For the text-containing cell, return its midpoint in [x, y] coordinate format. 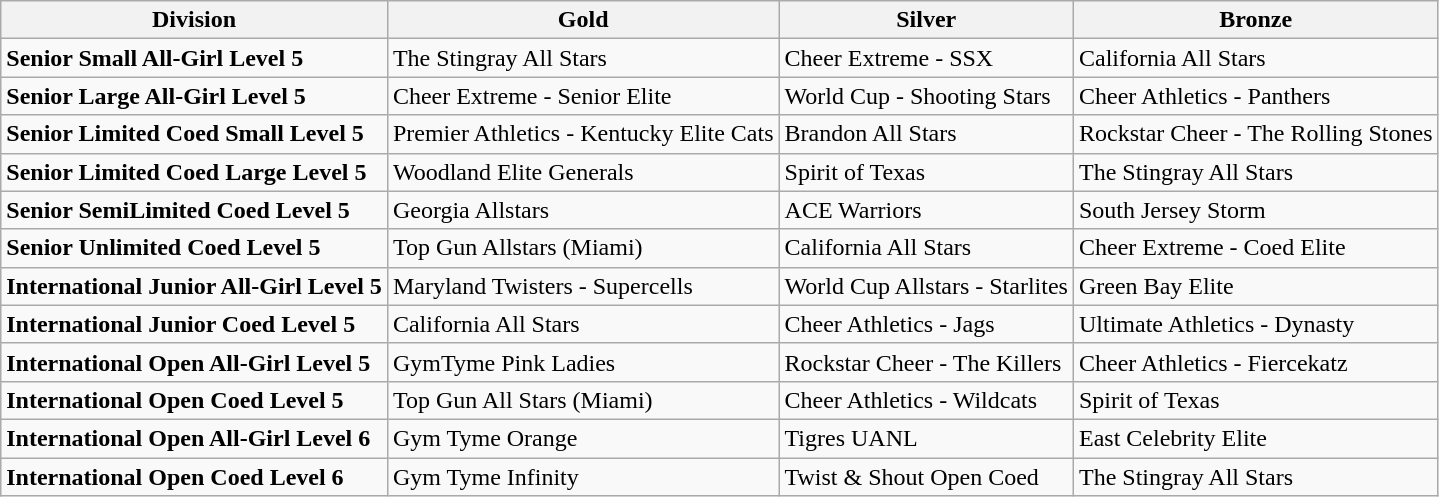
Green Bay Elite [1256, 286]
Premier Athletics - Kentucky Elite Cats [583, 134]
International Open Coed Level 6 [194, 477]
Ultimate Athletics - Dynasty [1256, 324]
Cheer Athletics - Fiercekatz [1256, 362]
Senior SemiLimited Coed Level 5 [194, 210]
East Celebrity Elite [1256, 438]
Gym Tyme Infinity [583, 477]
Senior Small All-Girl Level 5 [194, 58]
Senior Limited Coed Large Level 5 [194, 172]
International Open All-Girl Level 6 [194, 438]
International Open All-Girl Level 5 [194, 362]
Top Gun Allstars (Miami) [583, 248]
Gym Tyme Orange [583, 438]
Rockstar Cheer - The Rolling Stones [1256, 134]
Brandon All Stars [926, 134]
South Jersey Storm [1256, 210]
Georgia Allstars [583, 210]
International Junior Coed Level 5 [194, 324]
Cheer Athletics - Wildcats [926, 400]
Top Gun All Stars (Miami) [583, 400]
Silver [926, 20]
Cheer Athletics - Jags [926, 324]
Twist & Shout Open Coed [926, 477]
Division [194, 20]
Gold [583, 20]
Cheer Extreme - Coed Elite [1256, 248]
World Cup - Shooting Stars [926, 96]
Tigres UANL [926, 438]
World Cup Allstars - Starlites [926, 286]
Bronze [1256, 20]
Cheer Extreme - Senior Elite [583, 96]
Cheer Athletics - Panthers [1256, 96]
International Open Coed Level 5 [194, 400]
Senior Unlimited Coed Level 5 [194, 248]
Woodland Elite Generals [583, 172]
GymTyme Pink Ladies [583, 362]
Rockstar Cheer - The Killers [926, 362]
Cheer Extreme - SSX [926, 58]
Maryland Twisters - Supercells [583, 286]
International Junior All-Girl Level 5 [194, 286]
Senior Limited Coed Small Level 5 [194, 134]
Senior Large All-Girl Level 5 [194, 96]
ACE Warriors [926, 210]
